From the cell containing the given text, extract its center point as (X, Y) coordinate. 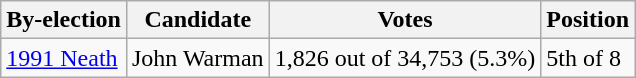
1991 Neath (64, 58)
Votes (405, 20)
Candidate (198, 20)
1,826 out of 34,753 (5.3%) (405, 58)
By-election (64, 20)
Position (588, 20)
John Warman (198, 58)
5th of 8 (588, 58)
